Return the (x, y) coordinate for the center point of the cell that contains the specified text.  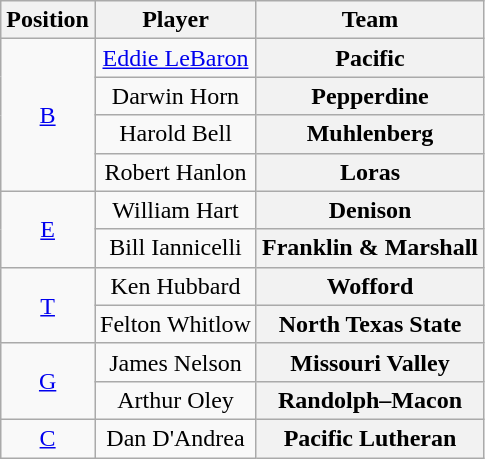
Felton Whitlow (175, 324)
James Nelson (175, 362)
Ken Hubbard (175, 286)
Loras (370, 172)
Darwin Horn (175, 96)
Pepperdine (370, 96)
Dan D'Andrea (175, 438)
Harold Bell (175, 134)
Pacific Lutheran (370, 438)
Position (48, 20)
Bill Iannicelli (175, 248)
Denison (370, 210)
Arthur Oley (175, 400)
Randolph–Macon (370, 400)
C (48, 438)
Pacific (370, 58)
Player (175, 20)
E (48, 229)
Wofford (370, 286)
Missouri Valley (370, 362)
William Hart (175, 210)
T (48, 305)
Eddie LeBaron (175, 58)
G (48, 381)
Muhlenberg (370, 134)
Team (370, 20)
North Texas State (370, 324)
Robert Hanlon (175, 172)
B (48, 115)
Franklin & Marshall (370, 248)
